Output the [x, y] coordinate of the center of the cell containing the given text.  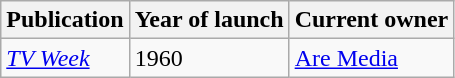
Current owner [372, 20]
TV Week [65, 58]
1960 [209, 58]
Year of launch [209, 20]
Publication [65, 20]
Are Media [372, 58]
